Capture the cell that displays the provided text and extract its [X, Y] central coordinate. 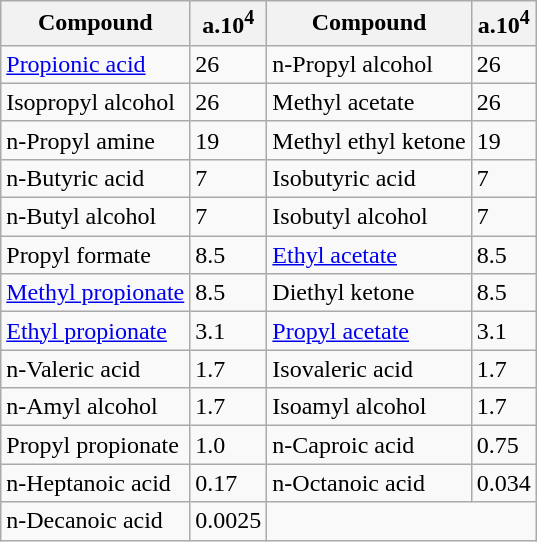
Ethyl acetate [369, 255]
Isobutyric acid [369, 178]
n-Decanoic acid [96, 521]
Methyl ethyl ketone [369, 140]
Isoamyl alcohol [369, 407]
Isovaleric acid [369, 369]
0.034 [504, 483]
n-Caproic acid [369, 445]
n-Propyl amine [96, 140]
Methyl acetate [369, 102]
1.0 [228, 445]
Propyl acetate [369, 331]
0.75 [504, 445]
n-Butyl alcohol [96, 217]
Propionic acid [96, 64]
n-Butyric acid [96, 178]
n-Propyl alcohol [369, 64]
0.0025 [228, 521]
n-Valeric acid [96, 369]
Methyl propionate [96, 293]
Propyl propionate [96, 445]
0.17 [228, 483]
Diethyl ketone [369, 293]
Propyl formate [96, 255]
n-Amyl alcohol [96, 407]
Isopropyl alcohol [96, 102]
n-Heptanoic acid [96, 483]
n-Octanoic acid [369, 483]
Isobutyl alcohol [369, 217]
Ethyl propionate [96, 331]
